Extract the (x, y) coordinate from the center of the cell holding the provided text.  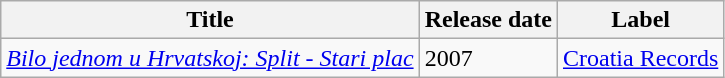
Release date (488, 20)
Croatia Records (640, 58)
Label (640, 20)
2007 (488, 58)
Bilo jednom u Hrvatskoj: Split - Stari plac (210, 58)
Title (210, 20)
